Locate the cell with the specified text and output its (x, y) center coordinate. 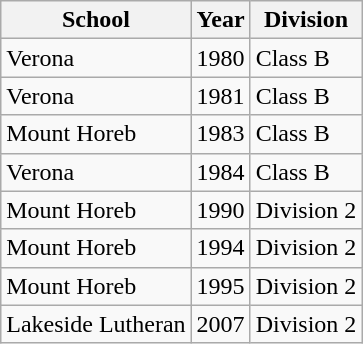
1994 (220, 248)
1990 (220, 210)
1981 (220, 96)
Division (306, 20)
Year (220, 20)
Lakeside Lutheran (96, 324)
1995 (220, 286)
1984 (220, 172)
School (96, 20)
1980 (220, 58)
2007 (220, 324)
1983 (220, 134)
